Determine the (x, y) coordinate at the center of the cell enclosing the given text.  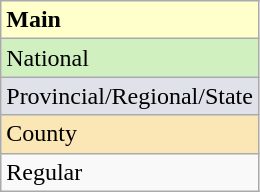
County (130, 134)
Main (130, 20)
Provincial/Regional/State (130, 96)
National (130, 58)
Regular (130, 172)
